Locate the cell with the specified text and output its (X, Y) center coordinate. 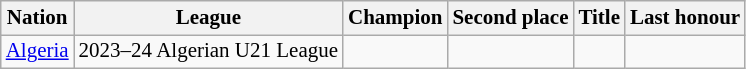
Champion (395, 18)
Nation (38, 18)
Title (599, 18)
Second place (510, 18)
Algeria (38, 52)
League (208, 18)
Last honour (685, 18)
2023–24 Algerian U21 League (208, 52)
